Return the (X, Y) coordinate for the center point of the cell that contains the specified text.  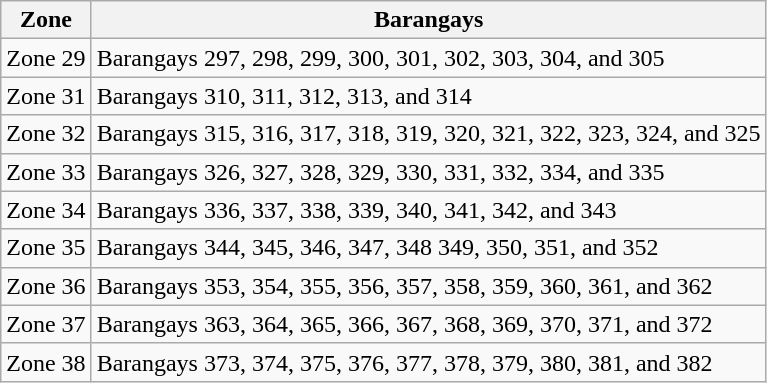
Zone (46, 20)
Barangays 310, 311, 312, 313, and 314 (428, 96)
Zone 33 (46, 172)
Barangays 326, 327, 328, 329, 330, 331, 332, 334, and 335 (428, 172)
Barangays 297, 298, 299, 300, 301, 302, 303, 304, and 305 (428, 58)
Barangays 363, 364, 365, 366, 367, 368, 369, 370, 371, and 372 (428, 324)
Zone 32 (46, 134)
Zone 34 (46, 210)
Barangays 336, 337, 338, 339, 340, 341, 342, and 343 (428, 210)
Barangays 373, 374, 375, 376, 377, 378, 379, 380, 381, and 382 (428, 362)
Barangays 315, 316, 317, 318, 319, 320, 321, 322, 323, 324, and 325 (428, 134)
Barangays (428, 20)
Barangays 353, 354, 355, 356, 357, 358, 359, 360, 361, and 362 (428, 286)
Zone 35 (46, 248)
Zone 36 (46, 286)
Zone 38 (46, 362)
Zone 29 (46, 58)
Barangays 344, 345, 346, 347, 348 349, 350, 351, and 352 (428, 248)
Zone 31 (46, 96)
Zone 37 (46, 324)
